Determine the [x, y] coordinate at the center of the cell enclosing the given text.  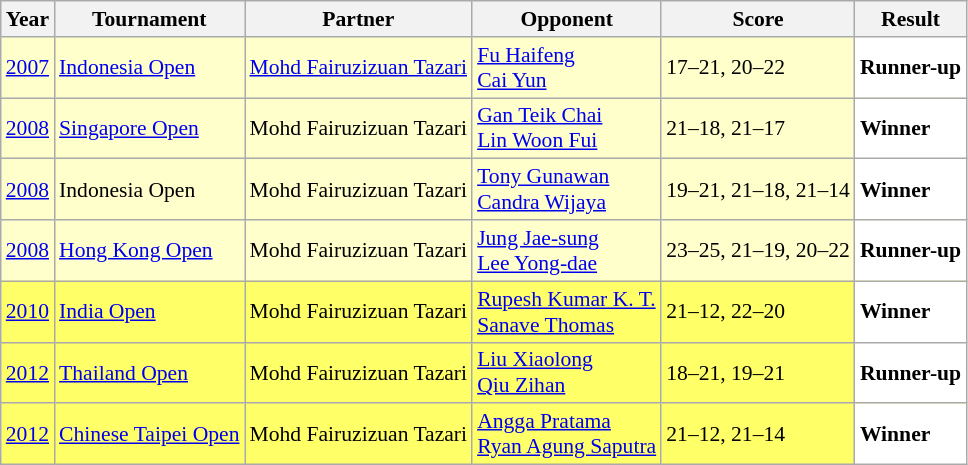
Liu Xiaolong Qiu Zihan [566, 372]
Hong Kong Open [149, 250]
Thailand Open [149, 372]
Gan Teik Chai Lin Woon Fui [566, 128]
18–21, 19–21 [758, 372]
Angga Pratama Ryan Agung Saputra [566, 434]
Chinese Taipei Open [149, 434]
2010 [28, 312]
21–12, 22–20 [758, 312]
Fu Haifeng Cai Yun [566, 68]
Jung Jae-sung Lee Yong-dae [566, 250]
Partner [358, 19]
17–21, 20–22 [758, 68]
Score [758, 19]
23–25, 21–19, 20–22 [758, 250]
Rupesh Kumar K. T. Sanave Thomas [566, 312]
19–21, 21–18, 21–14 [758, 190]
Tournament [149, 19]
Singapore Open [149, 128]
Result [910, 19]
21–12, 21–14 [758, 434]
2007 [28, 68]
Opponent [566, 19]
Year [28, 19]
India Open [149, 312]
Tony Gunawan Candra Wijaya [566, 190]
21–18, 21–17 [758, 128]
